From the cell containing the given text, extract its center point as [x, y] coordinate. 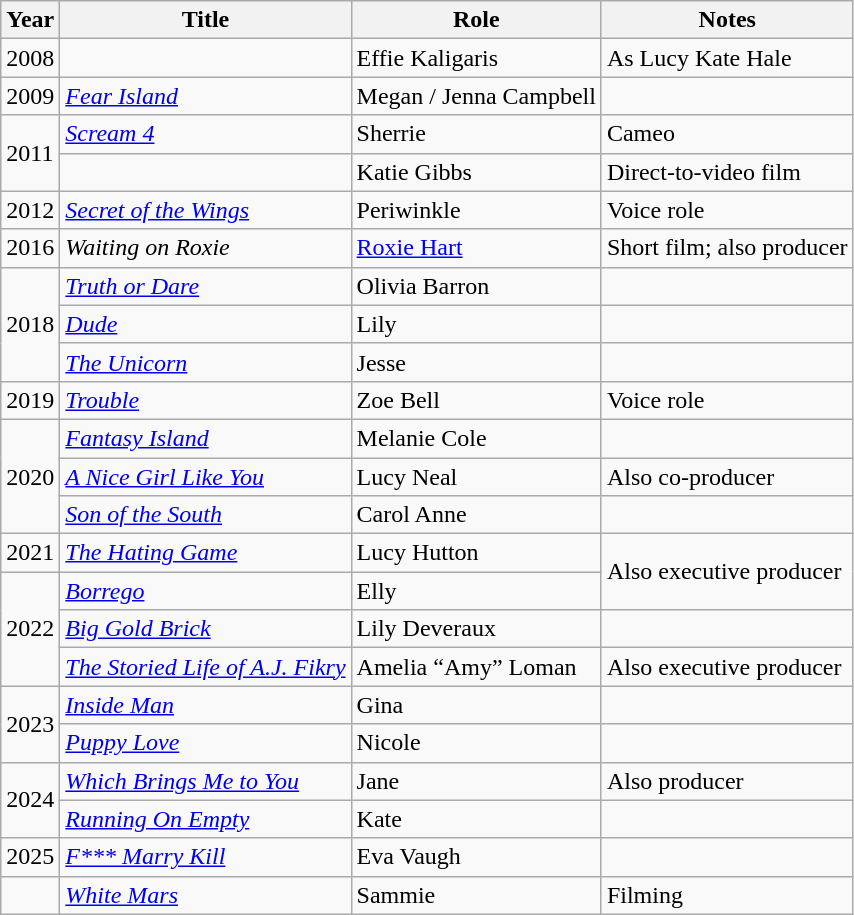
Katie Gibbs [476, 172]
Lucy Neal [476, 477]
Amelia “Amy” Loman [476, 667]
Kate [476, 819]
2008 [30, 58]
Megan / Jenna Campbell [476, 96]
Periwinkle [476, 210]
Notes [727, 20]
2016 [30, 248]
2020 [30, 476]
Zoe Bell [476, 400]
2019 [30, 400]
Direct-to-video film [727, 172]
2021 [30, 553]
F*** Marry Kill [206, 857]
Sammie [476, 895]
The Storied Life of A.J. Fikry [206, 667]
2018 [30, 324]
Dude [206, 324]
Trouble [206, 400]
Cameo [727, 134]
Melanie Cole [476, 438]
Title [206, 20]
Jesse [476, 362]
Sherrie [476, 134]
Secret of the Wings [206, 210]
Nicole [476, 743]
Carol Anne [476, 515]
Elly [476, 591]
Scream 4 [206, 134]
2024 [30, 800]
2023 [30, 724]
Eva Vaugh [476, 857]
Puppy Love [206, 743]
Effie Kaligaris [476, 58]
Big Gold Brick [206, 629]
Son of the South [206, 515]
Borrego [206, 591]
Waiting on Roxie [206, 248]
Lily [476, 324]
Also producer [727, 781]
Lucy Hutton [476, 553]
Truth or Dare [206, 286]
Filming [727, 895]
Gina [476, 705]
Running On Empty [206, 819]
Olivia Barron [476, 286]
Roxie Hart [476, 248]
Fear Island [206, 96]
2009 [30, 96]
2025 [30, 857]
2012 [30, 210]
Jane [476, 781]
Also co-producer [727, 477]
A Nice Girl Like You [206, 477]
White Mars [206, 895]
Role [476, 20]
Short film; also producer [727, 248]
Lily Deveraux [476, 629]
As Lucy Kate Hale [727, 58]
2011 [30, 153]
Which Brings Me to You [206, 781]
2022 [30, 629]
The Hating Game [206, 553]
Year [30, 20]
The Unicorn [206, 362]
Inside Man [206, 705]
Fantasy Island [206, 438]
